Scan for the cell matching the given text and deliver its [X, Y] coordinate at center. 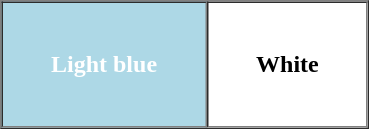
Light blue [104, 65]
White [288, 65]
